Extract the (X, Y) coordinate from the center of the cell holding the provided text.  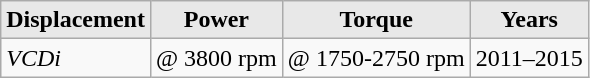
Torque (376, 20)
VCDi (76, 58)
Displacement (76, 20)
2011–2015 (529, 58)
Power (216, 20)
@ 3800 rpm (216, 58)
Years (529, 20)
@ 1750-2750 rpm (376, 58)
